From the cell containing the given text, extract its center point as [x, y] coordinate. 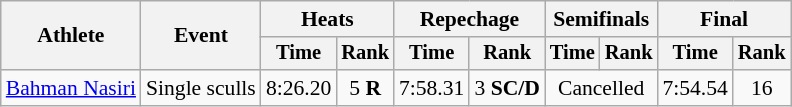
Cancelled [601, 88]
Athlete [71, 36]
Repechage [470, 19]
16 [762, 88]
3 SC/D [507, 88]
7:54.54 [694, 88]
Final [724, 19]
8:26.20 [298, 88]
Event [201, 36]
5 R [365, 88]
Heats [328, 19]
Semifinals [601, 19]
Single sculls [201, 88]
Bahman Nasiri [71, 88]
7:58.31 [432, 88]
